Return [x, y] of the center of cell containing provided text 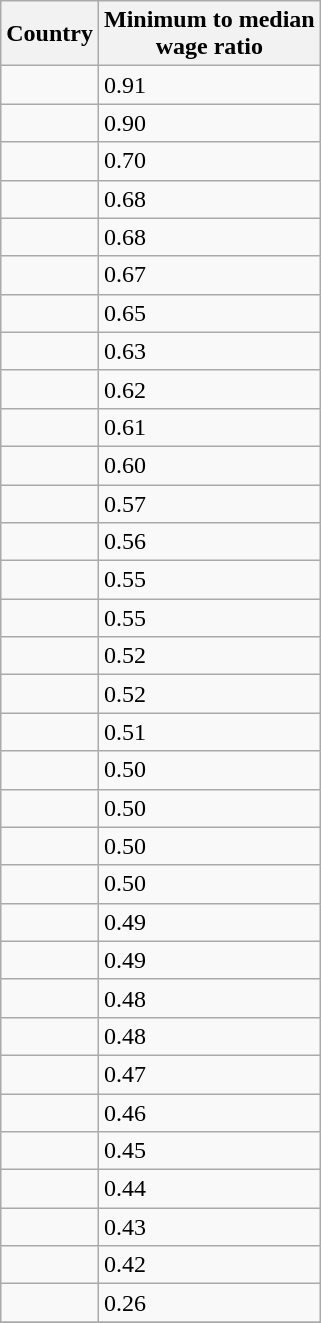
0.26 [209, 1303]
0.62 [209, 389]
0.56 [209, 542]
0.47 [209, 1074]
0.60 [209, 465]
Country [50, 34]
0.46 [209, 1113]
0.70 [209, 161]
0.43 [209, 1227]
Minimum to medianwage ratio [209, 34]
0.65 [209, 313]
0.91 [209, 85]
0.63 [209, 351]
0.51 [209, 732]
0.42 [209, 1265]
0.61 [209, 427]
0.45 [209, 1151]
0.90 [209, 123]
0.57 [209, 503]
0.67 [209, 275]
0.44 [209, 1189]
